For the text-containing cell, return its midpoint in (x, y) coordinate format. 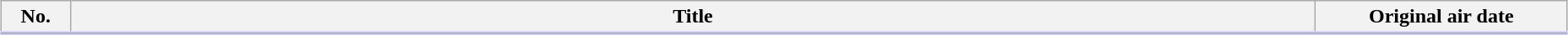
Original air date (1441, 17)
No. (35, 17)
Title (693, 17)
